Provide the (X, Y) coordinate of the cell's center where the given text is located.  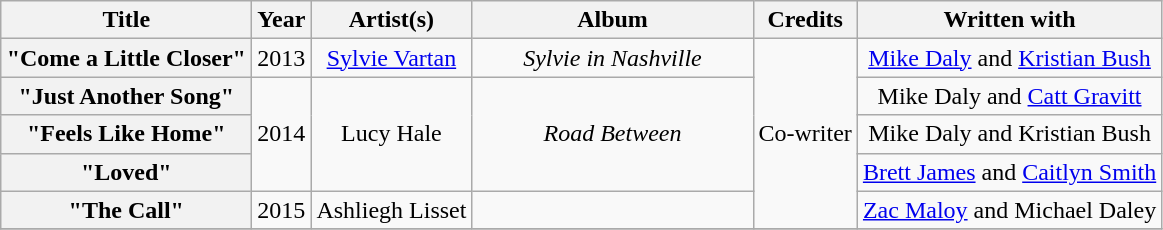
Sylvie in Nashville (612, 58)
Album (612, 20)
"Just Another Song" (126, 96)
Year (282, 20)
Co-writer (805, 134)
Ashliegh Lisset (392, 210)
"The Call" (126, 210)
2014 (282, 134)
"Come a Little Closer" (126, 58)
Zac Maloy and Michael Daley (1009, 210)
"Feels Like Home" (126, 134)
2013 (282, 58)
Title (126, 20)
Mike Daly and Catt Gravitt (1009, 96)
Credits (805, 20)
Artist(s) (392, 20)
2015 (282, 210)
Road Between (612, 134)
Written with (1009, 20)
Brett James and Caitlyn Smith (1009, 172)
Lucy Hale (392, 134)
Sylvie Vartan (392, 58)
"Loved" (126, 172)
